Find where the given text appears and provide that cell's center as [x, y] coordinate. 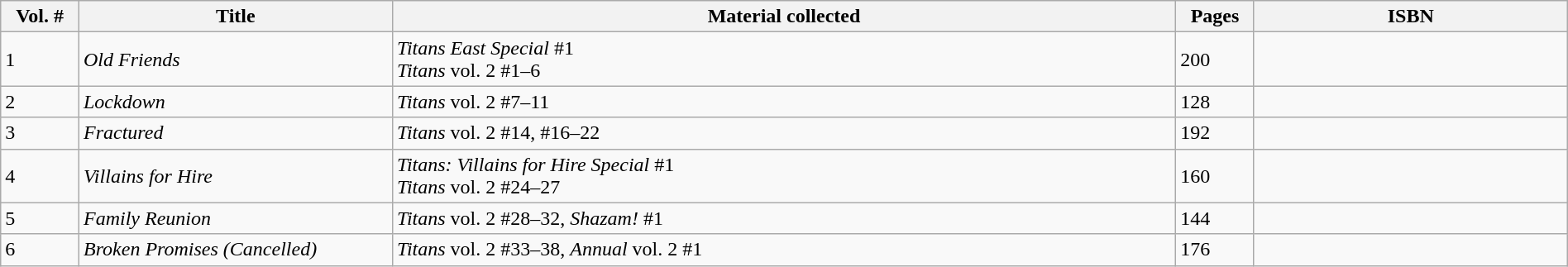
Titans vol. 2 #7–11 [784, 102]
Titans vol. 2 #33–38, Annual vol. 2 #1 [784, 250]
Title [235, 17]
ISBN [1411, 17]
128 [1216, 102]
Broken Promises (Cancelled) [235, 250]
Titans East Special #1Titans vol. 2 #1–6 [784, 60]
192 [1216, 133]
Villains for Hire [235, 175]
Titans vol. 2 #14, #16–22 [784, 133]
Titans: Villains for Hire Special #1Titans vol. 2 #24–27 [784, 175]
Family Reunion [235, 218]
Lockdown [235, 102]
Vol. # [40, 17]
6 [40, 250]
200 [1216, 60]
2 [40, 102]
3 [40, 133]
176 [1216, 250]
Titans vol. 2 #28–32, Shazam! #1 [784, 218]
Material collected [784, 17]
5 [40, 218]
4 [40, 175]
160 [1216, 175]
144 [1216, 218]
Pages [1216, 17]
Fractured [235, 133]
1 [40, 60]
Old Friends [235, 60]
